For the text-containing cell, return its midpoint in (x, y) coordinate format. 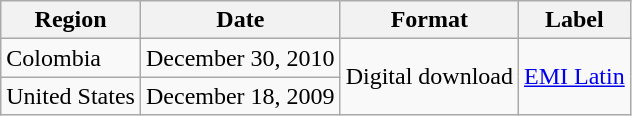
December 18, 2009 (240, 96)
Date (240, 20)
EMI Latin (575, 77)
Region (71, 20)
Colombia (71, 58)
Format (429, 20)
Digital download (429, 77)
Label (575, 20)
United States (71, 96)
December 30, 2010 (240, 58)
